Return [x, y] of the center of cell containing provided text 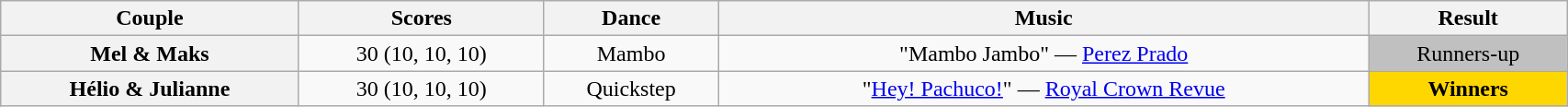
Music [1043, 18]
Mambo [630, 53]
Runners-up [1468, 53]
Mel & Maks [150, 53]
Winners [1468, 89]
Result [1468, 18]
Quickstep [630, 89]
Couple [150, 18]
"Hey! Pachuco!" — Royal Crown Revue [1043, 89]
Scores [421, 18]
Dance [630, 18]
Hélio & Julianne [150, 89]
"Mambo Jambo" — Perez Prado [1043, 53]
